For the text-containing cell, return its midpoint in (x, y) coordinate format. 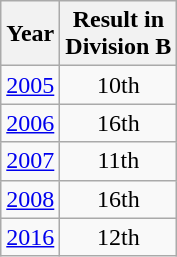
2016 (30, 237)
Result inDivision B (118, 34)
2008 (30, 199)
2007 (30, 161)
2006 (30, 123)
10th (118, 85)
2005 (30, 85)
11th (118, 161)
Year (30, 34)
12th (118, 237)
